Pinpoint the cell where the given text exists, returning its [X, Y] midpoint coordinate. 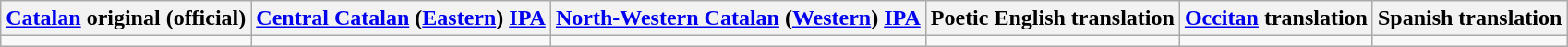
Spanish translation [1469, 18]
Central Catalan (Eastern) IPA [401, 18]
North-Western Catalan (Western) IPA [738, 18]
Occitan translation [1276, 18]
Catalan original (official) [126, 18]
Poetic English translation [1053, 18]
